Locate the cell with the specified text and output its [X, Y] center coordinate. 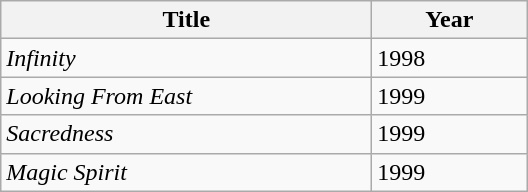
1998 [450, 58]
Year [450, 20]
Title [186, 20]
Infinity [186, 58]
Magic Spirit [186, 172]
Sacredness [186, 134]
Looking From East [186, 96]
